For the text-containing cell, return its midpoint in [x, y] coordinate format. 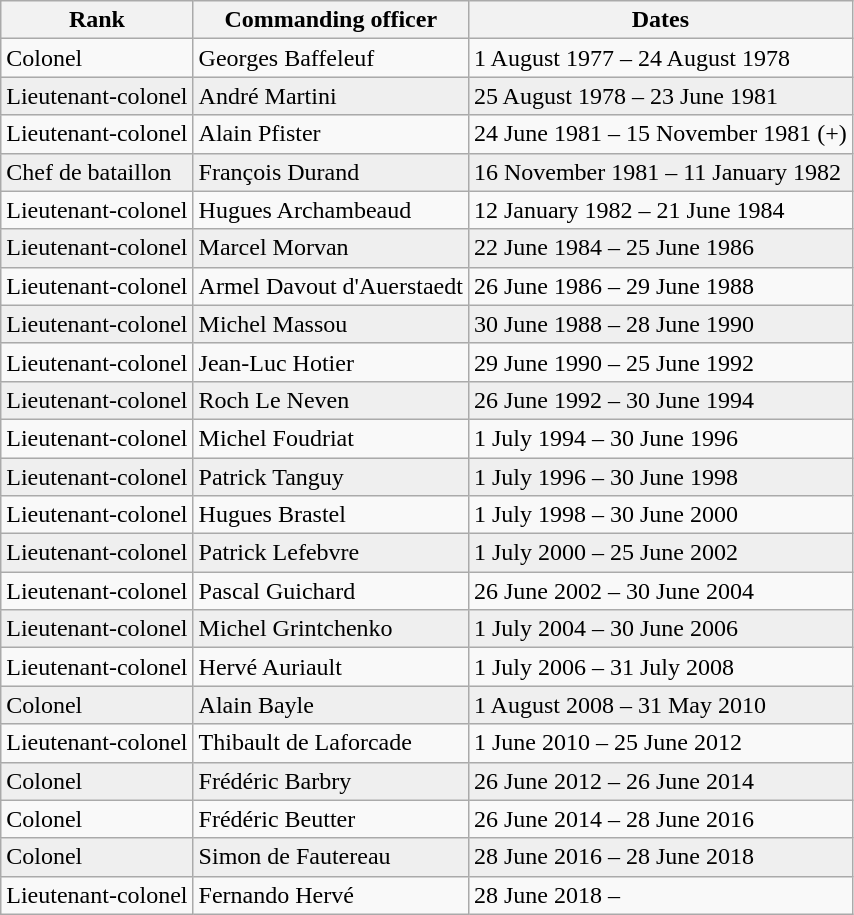
Frédéric Beutter [330, 819]
André Martini [330, 96]
Rank [97, 20]
28 June 2016 – 28 June 2018 [660, 857]
25 August 1978 – 23 June 1981 [660, 96]
Commanding officer [330, 20]
Simon de Fautereau [330, 857]
29 June 1990 – 25 June 1992 [660, 362]
Hervé Auriault [330, 667]
26 June 2002 – 30 June 2004 [660, 591]
26 June 2012 – 26 June 2014 [660, 781]
Patrick Lefebvre [330, 553]
1 August 1977 – 24 August 1978 [660, 58]
Frédéric Barbry [330, 781]
Armel Davout d'Auerstaedt [330, 286]
Dates [660, 20]
Chef de bataillon [97, 172]
Georges Baffeleuf [330, 58]
1 July 1994 – 30 June 1996 [660, 438]
26 June 1986 – 29 June 1988 [660, 286]
26 June 1992 – 30 June 1994 [660, 400]
30 June 1988 – 28 June 1990 [660, 324]
12 January 1982 – 21 June 1984 [660, 210]
Hugues Brastel [330, 515]
Michel Foudriat [330, 438]
François Durand [330, 172]
1 July 1996 – 30 June 1998 [660, 477]
26 June 2014 – 28 June 2016 [660, 819]
Michel Grintchenko [330, 629]
1 July 2004 – 30 June 2006 [660, 629]
Jean-Luc Hotier [330, 362]
Pascal Guichard [330, 591]
Michel Massou [330, 324]
Patrick Tanguy [330, 477]
22 June 1984 – 25 June 1986 [660, 248]
Hugues Archambeaud [330, 210]
1 August 2008 – 31 May 2010 [660, 705]
Thibault de Laforcade [330, 743]
Roch Le Neven [330, 400]
Alain Bayle [330, 705]
28 June 2018 – [660, 895]
1 July 2000 – 25 June 2002 [660, 553]
Marcel Morvan [330, 248]
Fernando Hervé [330, 895]
1 July 2006 – 31 July 2008 [660, 667]
24 June 1981 – 15 November 1981 (+) [660, 134]
Alain Pfister [330, 134]
1 June 2010 – 25 June 2012 [660, 743]
16 November 1981 – 11 January 1982 [660, 172]
1 July 1998 – 30 June 2000 [660, 515]
